Extract the [X, Y] coordinate from the center of the cell holding the provided text.  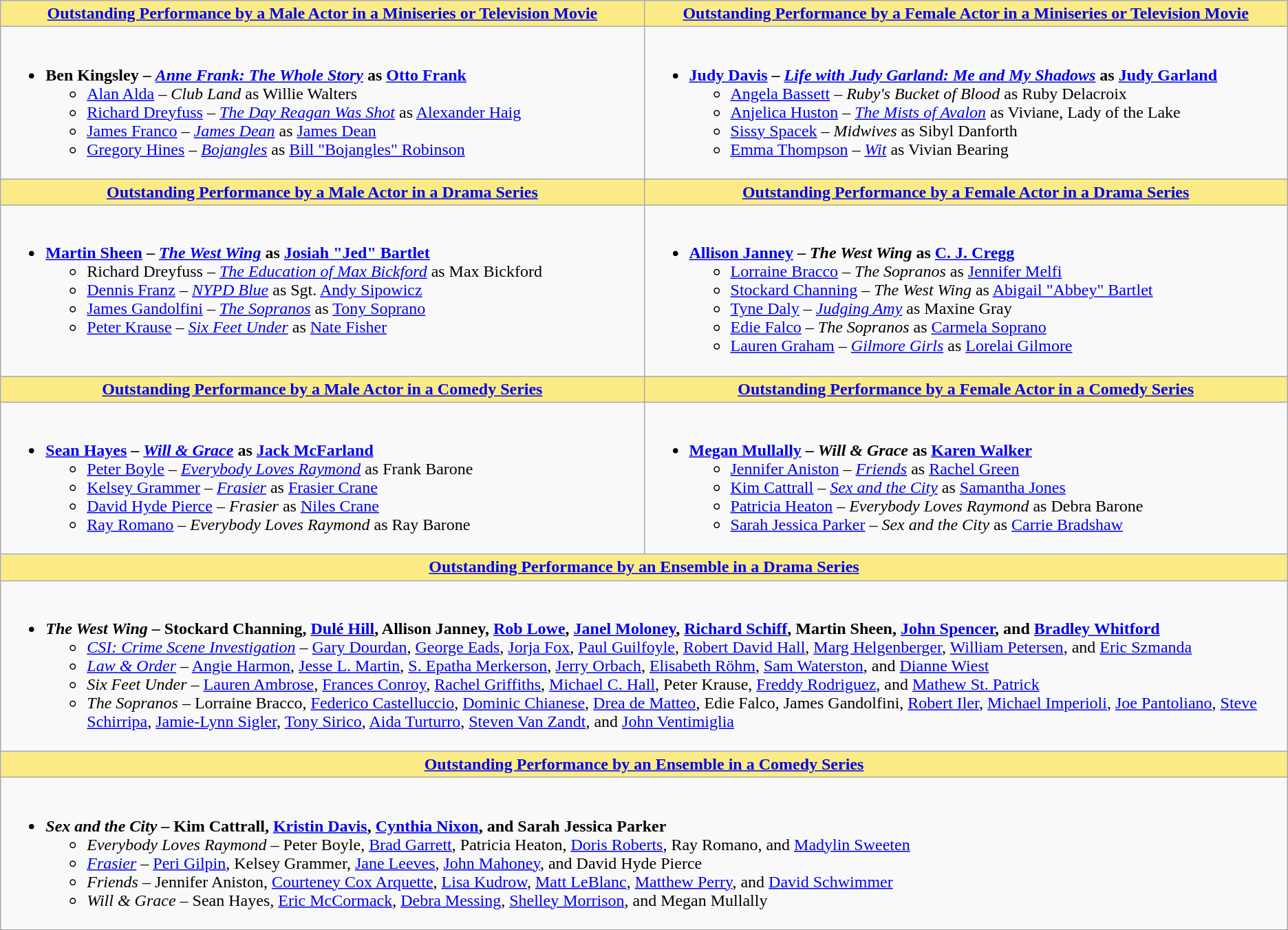
Outstanding Performance by a Male Actor in a Comedy Series [322, 389]
Outstanding Performance by a Male Actor in a Drama Series [322, 192]
Outstanding Performance by an Ensemble in a Drama Series [644, 567]
Outstanding Performance by a Female Actor in a Miniseries or Television Movie [966, 14]
Outstanding Performance by an Ensemble in a Comedy Series [644, 764]
Outstanding Performance by a Male Actor in a Miniseries or Television Movie [322, 14]
Outstanding Performance by a Female Actor in a Drama Series [966, 192]
Outstanding Performance by a Female Actor in a Comedy Series [966, 389]
